Scan for the cell matching the given text and deliver its (X, Y) coordinate at center. 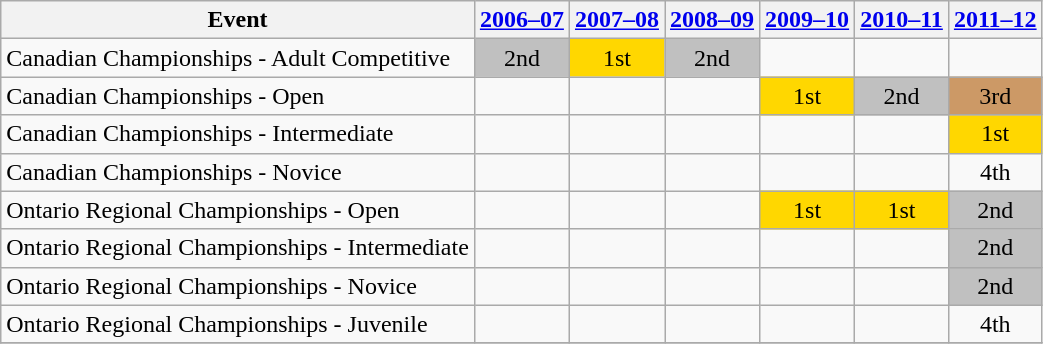
Canadian Championships - Adult Competitive (238, 58)
3rd (995, 96)
Event (238, 20)
Ontario Regional Championships - Intermediate (238, 248)
Ontario Regional Championships - Open (238, 210)
2009–10 (808, 20)
Canadian Championships - Intermediate (238, 134)
Ontario Regional Championships - Novice (238, 286)
Ontario Regional Championships - Juvenile (238, 324)
2010–11 (902, 20)
2008–09 (712, 20)
2007–08 (616, 20)
Canadian Championships - Novice (238, 172)
2006–07 (522, 20)
Canadian Championships - Open (238, 96)
2011–12 (995, 20)
